Output the (x, y) coordinate of the center of the cell containing the given text.  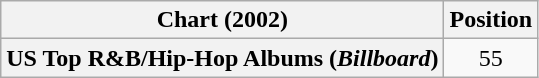
US Top R&B/Hip-Hop Albums (Billboard) (222, 58)
Chart (2002) (222, 20)
55 (491, 58)
Position (491, 20)
